Search for the cell housing the specified text and yield its [X, Y] center coordinate. 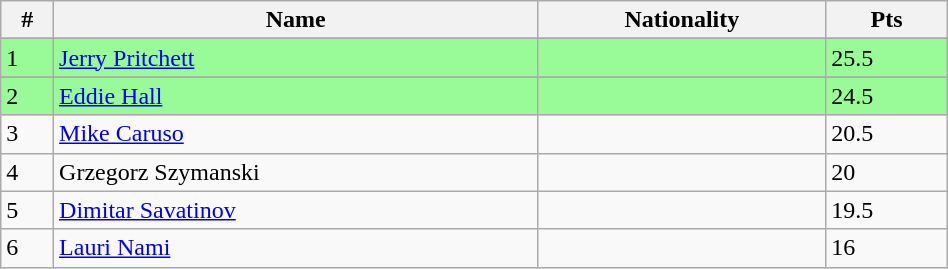
20 [886, 172]
1 [28, 58]
# [28, 20]
16 [886, 248]
20.5 [886, 134]
24.5 [886, 96]
2 [28, 96]
Nationality [682, 20]
Lauri Nami [296, 248]
25.5 [886, 58]
Eddie Hall [296, 96]
19.5 [886, 210]
6 [28, 248]
4 [28, 172]
Pts [886, 20]
Grzegorz Szymanski [296, 172]
Jerry Pritchett [296, 58]
Name [296, 20]
5 [28, 210]
Dimitar Savatinov [296, 210]
Mike Caruso [296, 134]
3 [28, 134]
